Output the [x, y] coordinate of the center of the cell containing the given text.  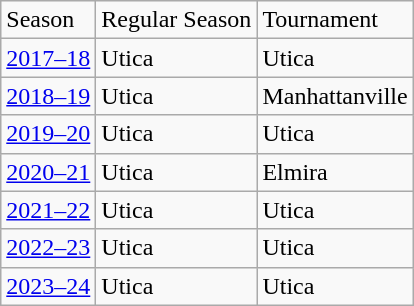
2022–23 [48, 248]
2023–24 [48, 286]
2017–18 [48, 58]
Season [48, 20]
2019–20 [48, 134]
2020–21 [48, 172]
Manhattanville [335, 96]
2021–22 [48, 210]
Regular Season [176, 20]
2018–19 [48, 96]
Elmira [335, 172]
Tournament [335, 20]
